Search for the cell housing the specified text and yield its [x, y] center coordinate. 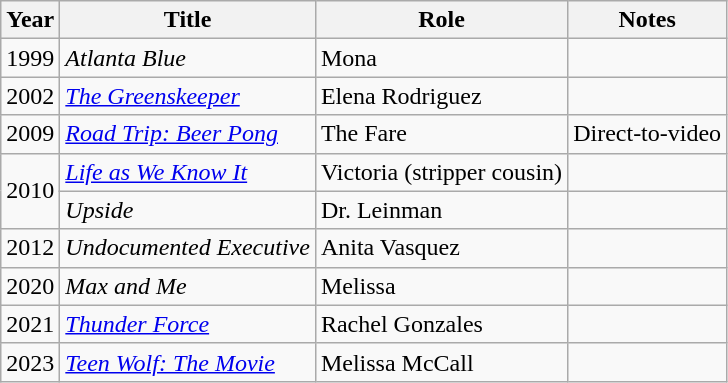
Elena Rodriguez [441, 96]
The Fare [441, 134]
1999 [30, 58]
2009 [30, 134]
Direct-to-video [648, 134]
Title [188, 20]
Melissa McCall [441, 362]
Melissa [441, 286]
Dr. Leinman [441, 210]
2002 [30, 96]
2020 [30, 286]
Upside [188, 210]
Mona [441, 58]
Year [30, 20]
2010 [30, 191]
Role [441, 20]
Life as We Know It [188, 172]
Rachel Gonzales [441, 324]
Road Trip: Beer Pong [188, 134]
Anita Vasquez [441, 248]
Teen Wolf: The Movie [188, 362]
2012 [30, 248]
Max and Me [188, 286]
Notes [648, 20]
The Greenskeeper [188, 96]
2023 [30, 362]
Atlanta Blue [188, 58]
Victoria (stripper cousin) [441, 172]
Undocumented Executive [188, 248]
2021 [30, 324]
Thunder Force [188, 324]
